Pinpoint the cell where the given text exists, returning its [x, y] midpoint coordinate. 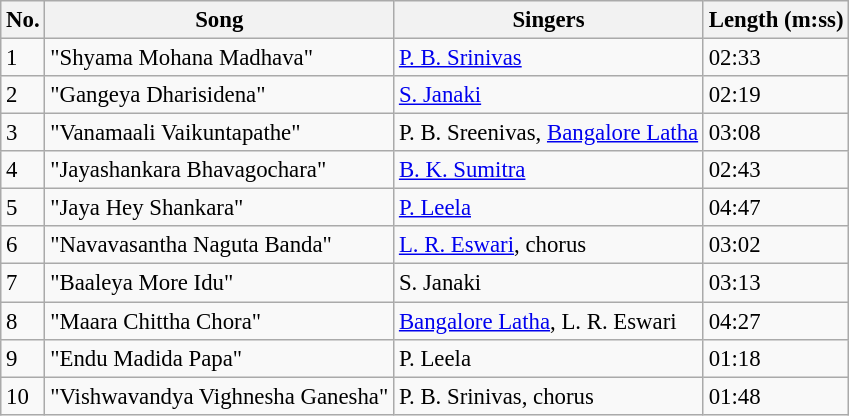
"Navavasantha Naguta Banda" [220, 245]
Bangalore Latha, L. R. Eswari [549, 321]
"Endu Madida Papa" [220, 358]
8 [23, 321]
03:13 [776, 283]
"Baaleya More Idu" [220, 283]
"Vishwavandya Vighnesha Ganesha" [220, 396]
No. [23, 20]
2 [23, 95]
9 [23, 358]
B. K. Sumitra [549, 170]
L. R. Eswari, chorus [549, 245]
4 [23, 170]
5 [23, 208]
"Jayashankara Bhavagochara" [220, 170]
"Shyama Mohana Madhava" [220, 58]
02:19 [776, 95]
"Gangeya Dharisidena" [220, 95]
"Jaya Hey Shankara" [220, 208]
P. B. Srinivas [549, 58]
02:43 [776, 170]
01:48 [776, 396]
04:47 [776, 208]
10 [23, 396]
03:02 [776, 245]
04:27 [776, 321]
P. B. Srinivas, chorus [549, 396]
P. B. Sreenivas, Bangalore Latha [549, 133]
Song [220, 20]
03:08 [776, 133]
Singers [549, 20]
"Vanamaali Vaikuntapathe" [220, 133]
6 [23, 245]
1 [23, 58]
02:33 [776, 58]
Length (m:ss) [776, 20]
7 [23, 283]
"Maara Chittha Chora" [220, 321]
3 [23, 133]
01:18 [776, 358]
